Output the (X, Y) coordinate of the center of the cell containing the given text.  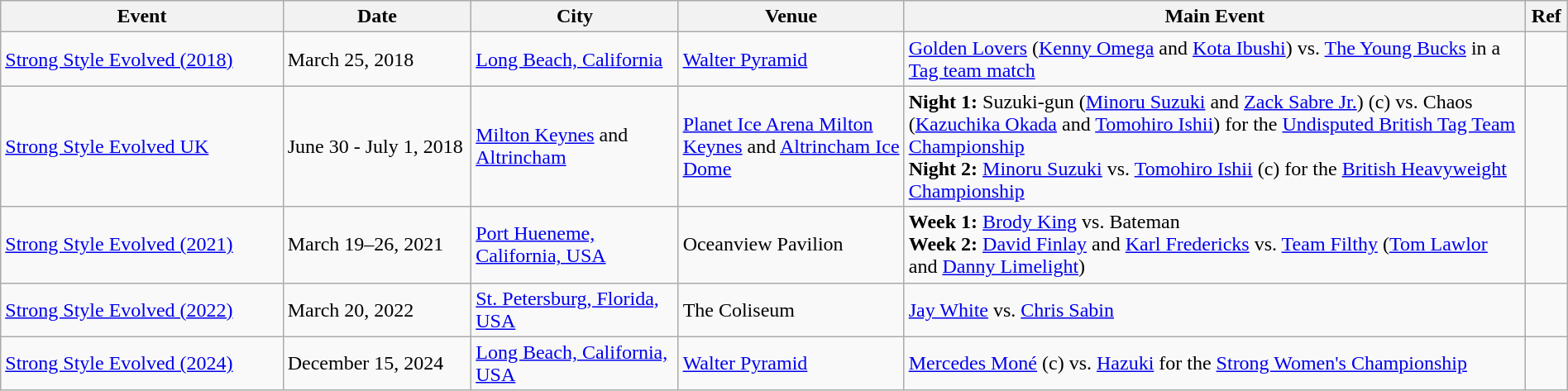
March 20, 2022 (377, 309)
City (575, 17)
Strong Style Evolved (2021) (142, 245)
Event (142, 17)
Date (377, 17)
The Coliseum (791, 309)
Port Hueneme, California, USA (575, 245)
Strong Style Evolved UK (142, 146)
Mercedes Moné (c) vs. Hazuki for the Strong Women's Championship (1214, 364)
March 19–26, 2021 (377, 245)
Milton Keynes and Altrincham (575, 146)
March 25, 2018 (377, 60)
Strong Style Evolved (2018) (142, 60)
Planet Ice Arena Milton Keynes and Altrincham Ice Dome (791, 146)
June 30 - July 1, 2018 (377, 146)
Main Event (1214, 17)
Golden Lovers (Kenny Omega and Kota Ibushi) vs. The Young Bucks in a Tag team match (1214, 60)
Ref (1546, 17)
Jay White vs. Chris Sabin (1214, 309)
December 15, 2024 (377, 364)
Oceanview Pavilion (791, 245)
Strong Style Evolved (2022) (142, 309)
Strong Style Evolved (2024) (142, 364)
Long Beach, California, USA (575, 364)
Long Beach, California (575, 60)
Venue (791, 17)
St. Petersburg, Florida, USA (575, 309)
Week 1: Brody King vs. BatemanWeek 2: David Finlay and Karl Fredericks vs. Team Filthy (Tom Lawlor and Danny Limelight) (1214, 245)
